Extract the (X, Y) coordinate from the center of the cell holding the provided text.  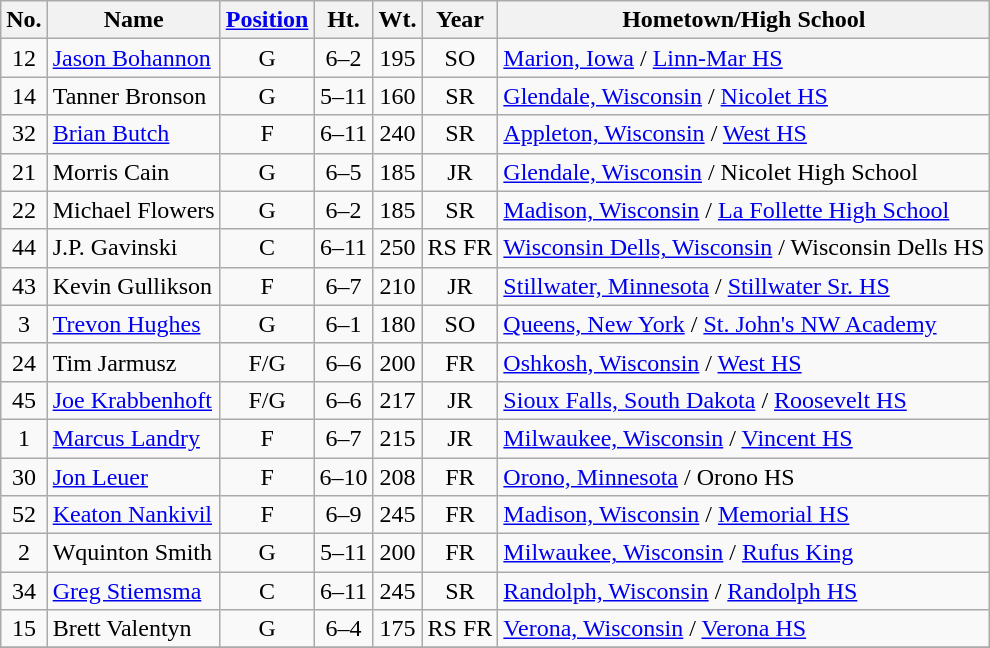
Queens, New York / St. John's NW Academy (744, 324)
3 (24, 324)
Glendale, Wisconsin / Nicolet High School (744, 172)
No. (24, 20)
Madison, Wisconsin / Memorial HS (744, 515)
6–1 (344, 324)
240 (398, 134)
15 (24, 629)
30 (24, 477)
24 (24, 362)
12 (24, 58)
Appleton, Wisconsin / West HS (744, 134)
175 (398, 629)
Trevon Hughes (134, 324)
Tanner Bronson (134, 96)
208 (398, 477)
Sioux Falls, South Dakota / Roosevelt HS (744, 400)
45 (24, 400)
Madison, Wisconsin / La Follette High School (744, 210)
Stillwater, Minnesota / Stillwater Sr. HS (744, 286)
Jon Leuer (134, 477)
Randolph, Wisconsin / Randolph HS (744, 591)
Keaton Nankivil (134, 515)
Tim Jarmusz (134, 362)
195 (398, 58)
6–9 (344, 515)
Jason Bohannon (134, 58)
43 (24, 286)
Marion, Iowa / Linn-Mar HS (744, 58)
Brett Valentyn (134, 629)
Kevin Gullikson (134, 286)
217 (398, 400)
Ht. (344, 20)
Glendale, Wisconsin / Nicolet HS (744, 96)
Verona, Wisconsin / Verona HS (744, 629)
Wquinton Smith (134, 553)
34 (24, 591)
215 (398, 438)
J.P. Gavinski (134, 248)
Oshkosh, Wisconsin / West HS (744, 362)
Wisconsin Dells, Wisconsin / Wisconsin Dells HS (744, 248)
250 (398, 248)
6–5 (344, 172)
Year (460, 20)
Greg Stiemsma (134, 591)
Name (134, 20)
Position (267, 20)
Milwaukee, Wisconsin / Vincent HS (744, 438)
2 (24, 553)
44 (24, 248)
210 (398, 286)
Milwaukee, Wisconsin / Rufus King (744, 553)
Morris Cain (134, 172)
1 (24, 438)
6–4 (344, 629)
180 (398, 324)
Hometown/High School (744, 20)
160 (398, 96)
Brian Butch (134, 134)
14 (24, 96)
Orono, Minnesota / Orono HS (744, 477)
52 (24, 515)
Wt. (398, 20)
6–10 (344, 477)
22 (24, 210)
Michael Flowers (134, 210)
21 (24, 172)
32 (24, 134)
Joe Krabbenhoft (134, 400)
Marcus Landry (134, 438)
